Find where the given text appears and provide that cell's center as [X, Y] coordinate. 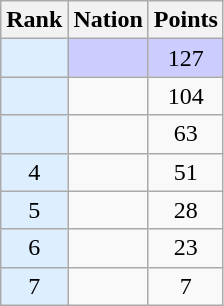
4 [34, 172]
28 [186, 210]
104 [186, 96]
Points [186, 20]
51 [186, 172]
Nation [108, 20]
5 [34, 210]
Rank [34, 20]
23 [186, 248]
6 [34, 248]
127 [186, 58]
63 [186, 134]
